Search for the cell housing the specified text and yield its [X, Y] center coordinate. 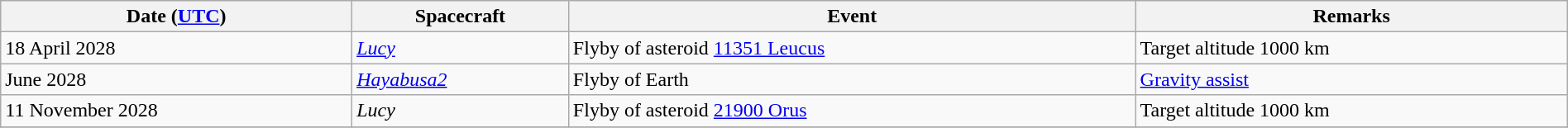
Event [852, 17]
Flyby of asteroid 21900 Orus [852, 111]
Remarks [1351, 17]
Spacecraft [461, 17]
Gravity assist [1351, 79]
Hayabusa2 [461, 79]
Flyby of asteroid 11351 Leucus [852, 48]
Date (UTC) [177, 17]
18 April 2028 [177, 48]
June 2028 [177, 79]
Flyby of Earth [852, 79]
11 November 2028 [177, 111]
